Locate the cell with the specified text and output its [X, Y] center coordinate. 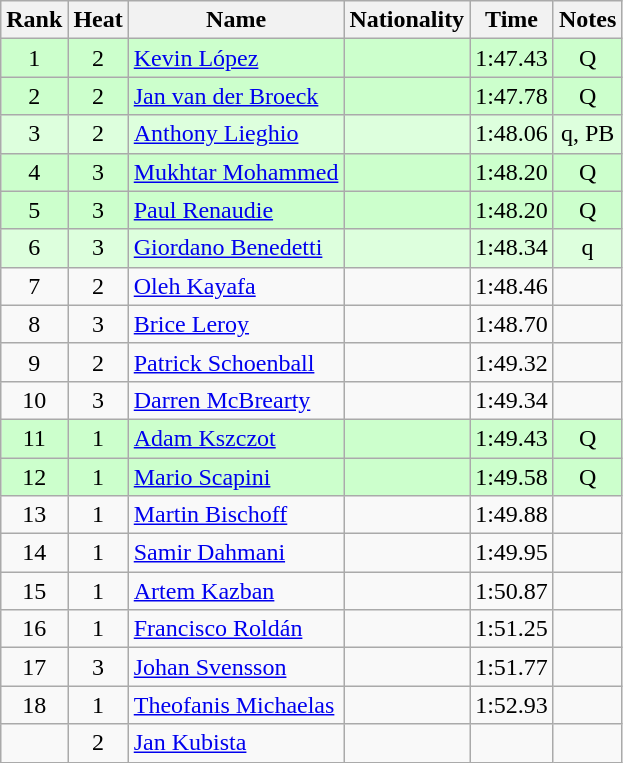
1:47.78 [512, 96]
1:48.46 [512, 286]
q, PB [587, 134]
Jan van der Broeck [236, 96]
1:49.34 [512, 400]
11 [34, 438]
Oleh Kayafa [236, 286]
Nationality [407, 20]
Darren McBrearty [236, 400]
Anthony Lieghio [236, 134]
Johan Svensson [236, 667]
Francisco Roldán [236, 629]
14 [34, 553]
Theofanis Michaelas [236, 705]
Samir Dahmani [236, 553]
Time [512, 20]
17 [34, 667]
Heat [98, 20]
Adam Kszczot [236, 438]
1:48.34 [512, 248]
4 [34, 172]
1:51.25 [512, 629]
q [587, 248]
13 [34, 515]
1:49.95 [512, 553]
16 [34, 629]
Mukhtar Mohammed [236, 172]
Artem Kazban [236, 591]
1:48.70 [512, 324]
8 [34, 324]
10 [34, 400]
Notes [587, 20]
Jan Kubista [236, 743]
1:48.06 [512, 134]
Kevin López [236, 58]
1:50.87 [512, 591]
9 [34, 362]
Martin Bischoff [236, 515]
Name [236, 20]
1:52.93 [512, 705]
Rank [34, 20]
15 [34, 591]
1:47.43 [512, 58]
1:51.77 [512, 667]
12 [34, 477]
1:49.88 [512, 515]
1:49.43 [512, 438]
Brice Leroy [236, 324]
Paul Renaudie [236, 210]
Mario Scapini [236, 477]
6 [34, 248]
7 [34, 286]
Patrick Schoenball [236, 362]
5 [34, 210]
18 [34, 705]
1:49.32 [512, 362]
1:49.58 [512, 477]
Giordano Benedetti [236, 248]
